Extract the [X, Y] coordinate from the center of the cell holding the provided text.  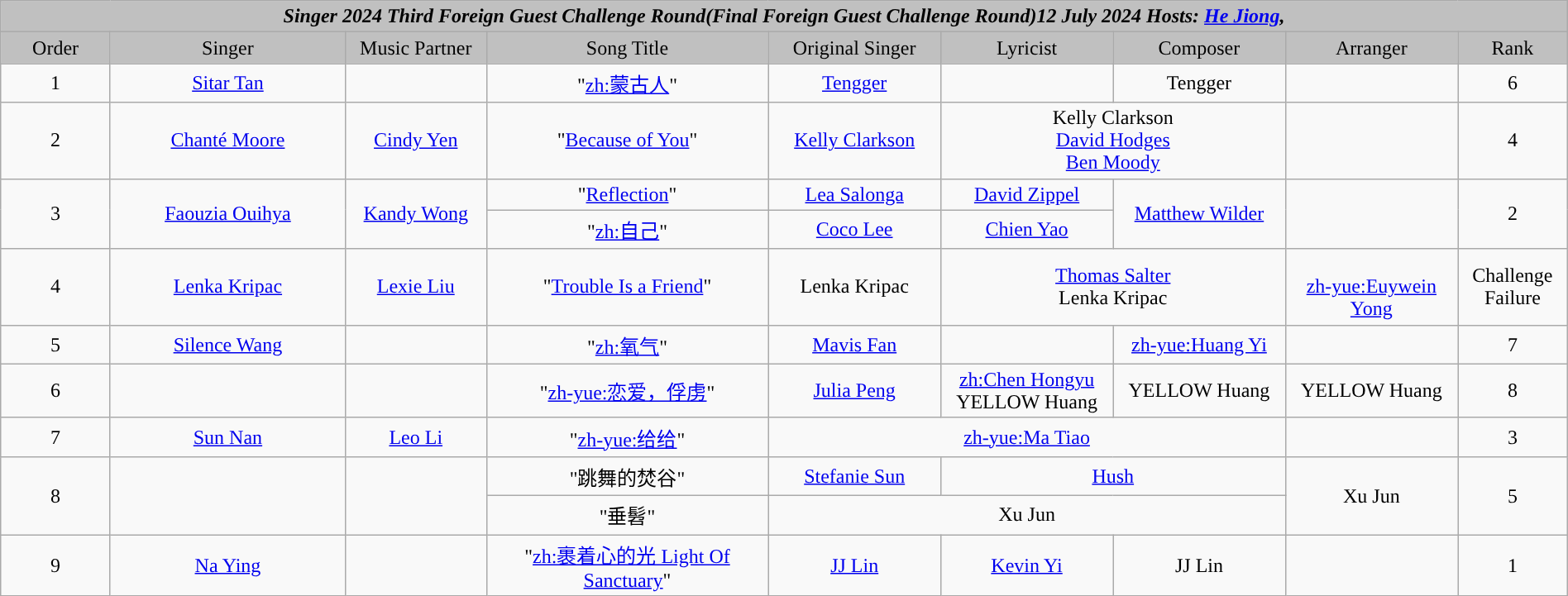
"Reflection" [627, 194]
Coco Lee [854, 230]
Singer [227, 48]
Silence Wang [227, 344]
Mavis Fan [854, 344]
"zh-yue:给给" [627, 436]
Kelly Clarkson [854, 141]
Leo Li [416, 436]
zh-yue:Huang Yi [1199, 344]
9 [56, 565]
Lea Salonga [854, 194]
zh-yue:Euywein Yong [1371, 287]
Composer [1199, 48]
"zh:自己" [627, 230]
Na Ying [227, 565]
"zh:蒙古人" [627, 83]
Hush [1113, 476]
Chanté Moore [227, 141]
Kevin Yi [1026, 565]
Kelly ClarksonDavid HodgesBen Moody [1113, 141]
Julia Peng [854, 390]
Music Partner [416, 48]
Singer 2024 Third Foreign Guest Challenge Round(Final Foreign Guest Challenge Round)12 July 2024 Hosts: He Jiong, [784, 17]
Lexie Liu [416, 287]
zh-yue:Ma Tiao [1027, 436]
Sun Nan [227, 436]
"zh-yue:恋爱，俘虏" [627, 390]
Faouzia Ouihya [227, 213]
Chien Yao [1026, 230]
Kandy Wong [416, 213]
Lyricist [1026, 48]
"Trouble Is a Friend" [627, 287]
"zh:裹着心的光 Light Of Sanctuary" [627, 565]
"跳舞的焚谷" [627, 476]
"Because of You" [627, 141]
zh:Chen Hongyu YELLOW Huang [1026, 390]
Stefanie Sun [854, 476]
Challenge Failure [1513, 287]
Thomas SalterLenka Kripac [1113, 287]
Matthew Wilder [1199, 213]
Order [56, 48]
Original Singer [854, 48]
Arranger [1371, 48]
"垂髫" [627, 514]
Rank [1513, 48]
Cindy Yen [416, 141]
David Zippel [1026, 194]
Sitar Tan [227, 83]
Song Title [627, 48]
"zh:氧气" [627, 344]
